Return (x, y) of the center of cell containing provided text 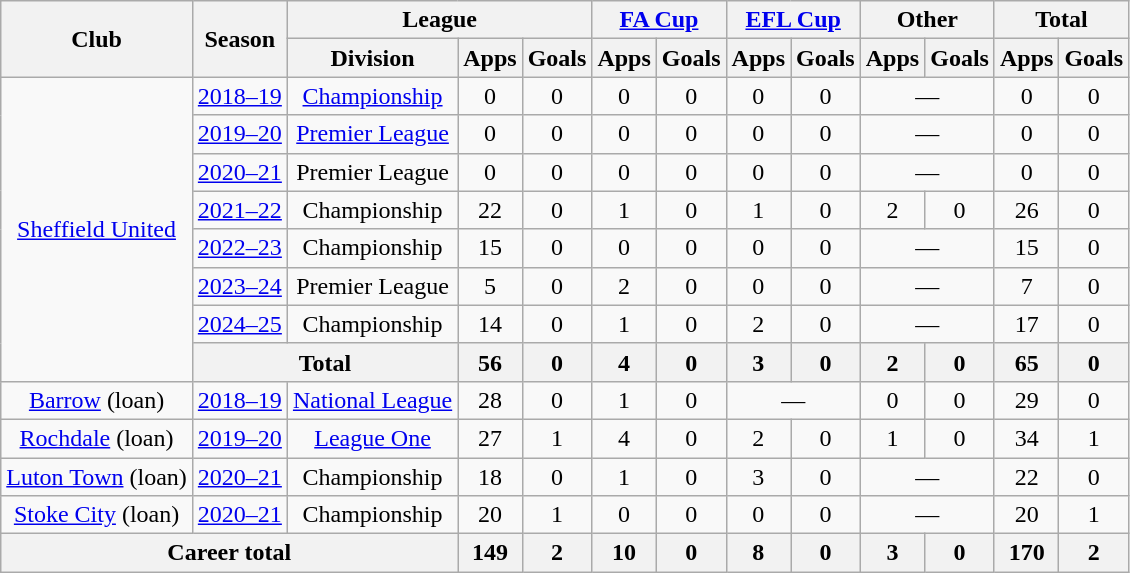
10 (624, 553)
Division (372, 58)
2024–25 (240, 324)
National League (372, 400)
Other (927, 20)
Club (97, 39)
2022–23 (240, 248)
26 (1026, 210)
Rochdale (loan) (97, 438)
27 (490, 438)
28 (490, 400)
2023–24 (240, 286)
170 (1026, 553)
7 (1026, 286)
17 (1026, 324)
34 (1026, 438)
Sheffield United (97, 229)
Career total (230, 553)
League (439, 20)
EFL Cup (793, 20)
29 (1026, 400)
8 (758, 553)
14 (490, 324)
18 (490, 477)
Barrow (loan) (97, 400)
65 (1026, 362)
2021–22 (240, 210)
League One (372, 438)
5 (490, 286)
Stoke City (loan) (97, 515)
56 (490, 362)
Season (240, 39)
Luton Town (loan) (97, 477)
149 (490, 553)
FA Cup (659, 20)
